Capture the cell that displays the provided text and extract its (x, y) central coordinate. 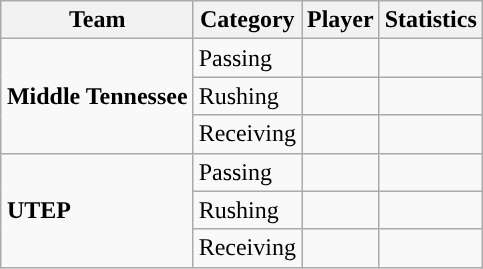
Player (341, 20)
Category (247, 20)
UTEP (97, 210)
Team (97, 20)
Statistics (430, 20)
Middle Tennessee (97, 96)
